Search for the cell housing the specified text and yield its (x, y) center coordinate. 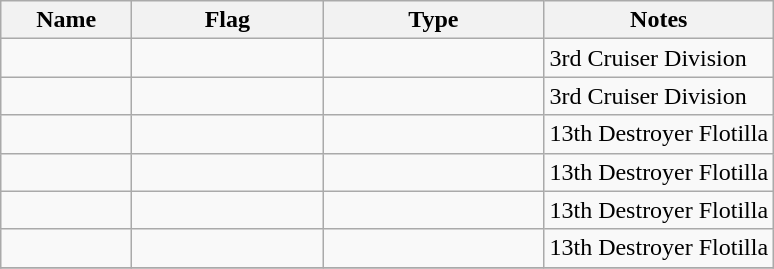
Notes (659, 20)
Type (434, 20)
Flag (228, 20)
Name (66, 20)
